Detect which cell encompasses the target text, then output its [x, y] center coordinate. 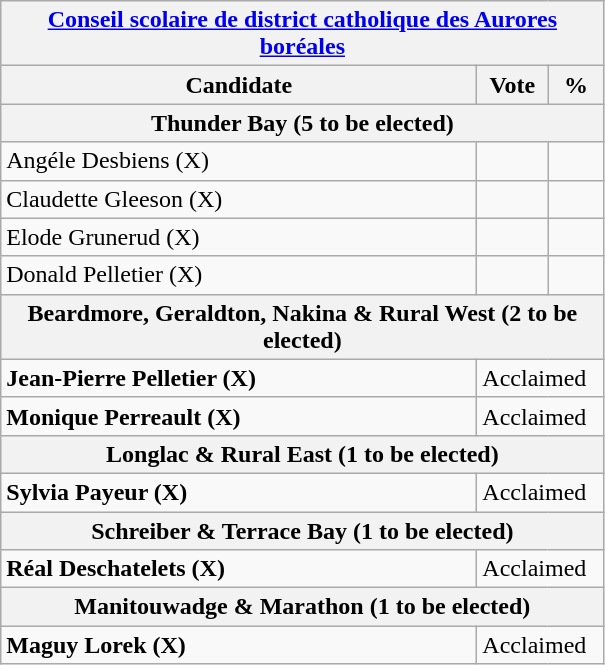
Angéle Desbiens (X) [239, 161]
Vote [512, 85]
Réal Deschatelets (X) [239, 569]
Monique Perreault (X) [239, 416]
Manitouwadge & Marathon (1 to be elected) [302, 607]
% [576, 85]
Elode Grunerud (X) [239, 237]
Jean-Pierre Pelletier (X) [239, 378]
Sylvia Payeur (X) [239, 492]
Candidate [239, 85]
Longlac & Rural East (1 to be elected) [302, 454]
Thunder Bay (5 to be elected) [302, 123]
Conseil scolaire de district catholique des Aurores boréales [302, 34]
Claudette Gleeson (X) [239, 199]
Beardmore, Geraldton, Nakina & Rural West (2 to be elected) [302, 326]
Donald Pelletier (X) [239, 275]
Maguy Lorek (X) [239, 645]
Schreiber & Terrace Bay (1 to be elected) [302, 531]
